Capture the cell that displays the provided text and extract its (X, Y) central coordinate. 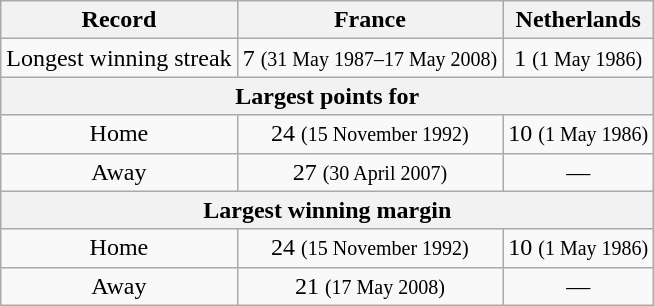
Longest winning streak (119, 58)
Largest winning margin (328, 210)
21 (17 May 2008) (370, 286)
1 (1 May 1986) (578, 58)
27 (30 April 2007) (370, 172)
Largest points for (328, 96)
France (370, 20)
Record (119, 20)
7 (31 May 1987–17 May 2008) (370, 58)
Netherlands (578, 20)
